Pinpoint the cell where the given text exists, returning its (X, Y) midpoint coordinate. 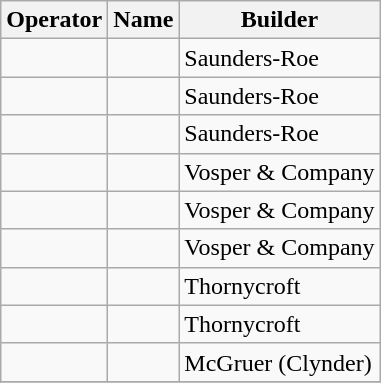
McGruer (Clynder) (280, 362)
Builder (280, 20)
Operator (54, 20)
Name (144, 20)
